Capture the cell that displays the provided text and extract its [x, y] central coordinate. 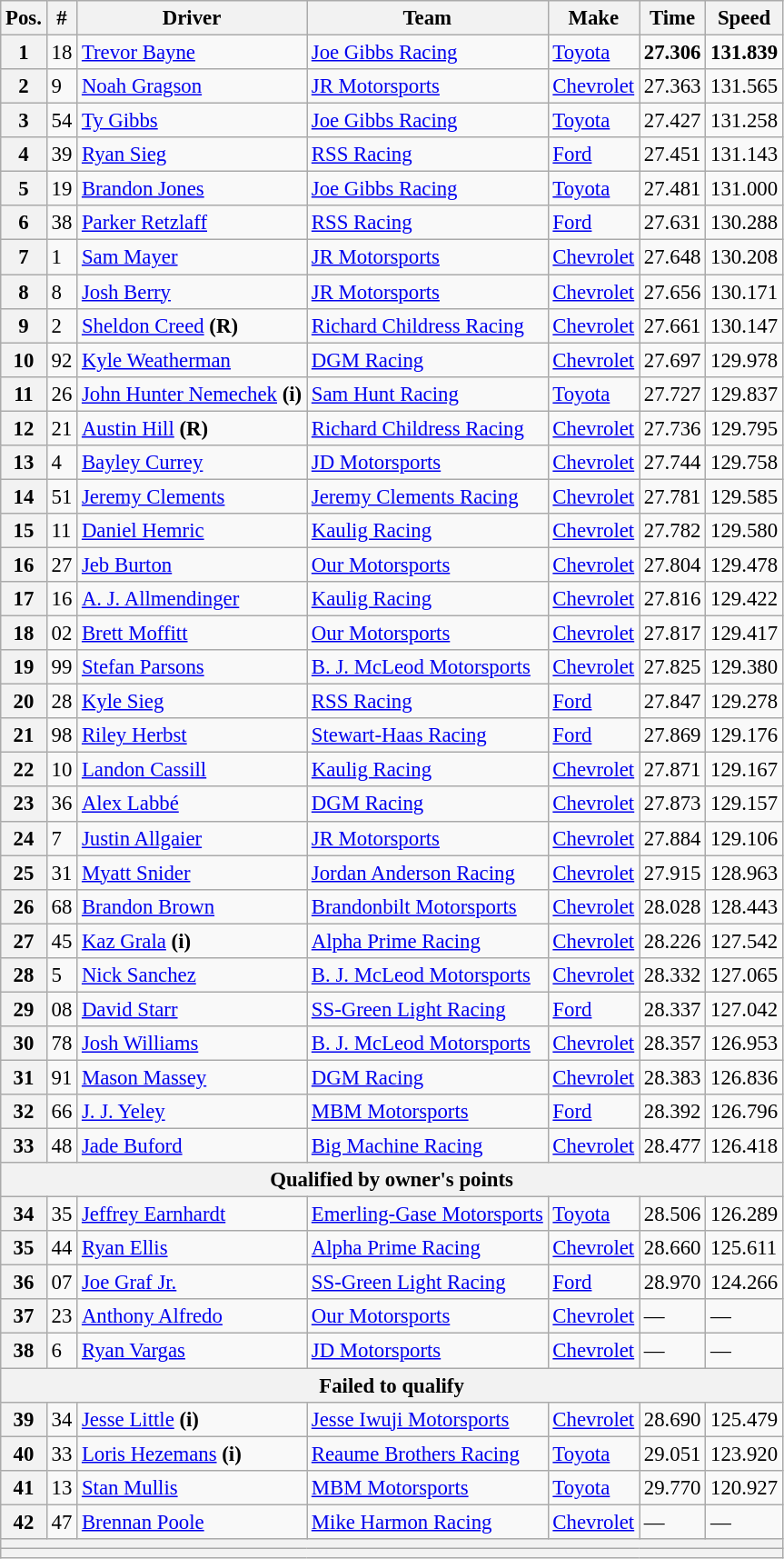
Nick Sanchez [193, 975]
28.332 [672, 975]
07 [62, 1283]
Mason Massey [193, 1077]
Ryan Sieg [193, 155]
27.306 [672, 53]
Jesse Little (i) [193, 1419]
130.288 [745, 223]
Mike Harmon Racing [428, 1522]
Myatt Snider [193, 873]
J. J. Yeley [193, 1112]
Jeb Burton [193, 565]
Loris Hezemans (i) [193, 1454]
Sam Mayer [193, 257]
20 [24, 702]
129.585 [745, 496]
Speed [745, 18]
28.506 [672, 1214]
27.656 [672, 292]
27.884 [672, 838]
28.392 [672, 1112]
28.226 [672, 941]
48 [62, 1146]
129.422 [745, 599]
128.963 [745, 873]
Stan Mullis [193, 1487]
131.258 [745, 121]
32 [24, 1112]
130.147 [745, 325]
126.953 [745, 1044]
Sam Hunt Racing [428, 394]
29 [24, 1009]
27.873 [672, 804]
Ryan Vargas [193, 1351]
Emerling-Gase Motorsports [428, 1214]
27.825 [672, 667]
Riley Herbst [193, 735]
27.661 [672, 325]
25 [24, 873]
Austin Hill (R) [193, 428]
Justin Allgaier [193, 838]
12 [24, 428]
27.816 [672, 599]
27.817 [672, 634]
51 [62, 496]
68 [62, 906]
28.660 [672, 1248]
Brandon Brown [193, 906]
Pos. [24, 18]
28.477 [672, 1146]
Trevor Bayne [193, 53]
3 [24, 121]
130.208 [745, 257]
127.542 [745, 941]
Kaz Grala (i) [193, 941]
129.278 [745, 702]
40 [24, 1454]
27.847 [672, 702]
08 [62, 1009]
27.804 [672, 565]
124.266 [745, 1283]
Kyle Weatherman [193, 360]
37 [24, 1317]
Brandon Jones [193, 189]
Reaume Brothers Racing [428, 1454]
129.478 [745, 565]
Noah Gragson [193, 86]
Failed to qualify [392, 1385]
28.337 [672, 1009]
127.065 [745, 975]
129.106 [745, 838]
125.611 [745, 1248]
Stefan Parsons [193, 667]
27.427 [672, 121]
131.143 [745, 155]
29.770 [672, 1487]
130.171 [745, 292]
129.795 [745, 428]
129.380 [745, 667]
28.357 [672, 1044]
Jordan Anderson Racing [428, 873]
27.363 [672, 86]
Daniel Hemric [193, 531]
Josh Williams [193, 1044]
28.690 [672, 1419]
54 [62, 121]
Driver [193, 18]
92 [62, 360]
27.782 [672, 531]
98 [62, 735]
27.744 [672, 463]
Jeremy Clements [193, 496]
123.920 [745, 1454]
29.051 [672, 1454]
78 [62, 1044]
Jade Buford [193, 1146]
Parker Retzlaff [193, 223]
129.176 [745, 735]
27.631 [672, 223]
Team [428, 18]
126.796 [745, 1112]
Make [593, 18]
45 [62, 941]
02 [62, 634]
28.028 [672, 906]
Sheldon Creed (R) [193, 325]
John Hunter Nemechek (i) [193, 394]
126.418 [745, 1146]
129.167 [745, 770]
Ty Gibbs [193, 121]
# [62, 18]
41 [24, 1487]
27.915 [672, 873]
27.736 [672, 428]
99 [62, 667]
91 [62, 1077]
47 [62, 1522]
129.157 [745, 804]
14 [24, 496]
Stewart-Haas Racing [428, 735]
Bayley Currey [193, 463]
Jeremy Clements Racing [428, 496]
125.479 [745, 1419]
66 [62, 1112]
27.451 [672, 155]
131.565 [745, 86]
Alex Labbé [193, 804]
Brett Moffitt [193, 634]
131.000 [745, 189]
129.978 [745, 360]
Anthony Alfredo [193, 1317]
Joe Graf Jr. [193, 1283]
27.869 [672, 735]
27.727 [672, 394]
28.383 [672, 1077]
Jeffrey Earnhardt [193, 1214]
Landon Cassill [193, 770]
Brandonbilt Motorsports [428, 906]
27.481 [672, 189]
15 [24, 531]
Kyle Sieg [193, 702]
28.970 [672, 1283]
27.648 [672, 257]
127.042 [745, 1009]
24 [24, 838]
126.836 [745, 1077]
Qualified by owner's points [392, 1180]
129.758 [745, 463]
Jesse Iwuji Motorsports [428, 1419]
27.871 [672, 770]
Brennan Poole [193, 1522]
27.697 [672, 360]
27.781 [672, 496]
17 [24, 599]
Josh Berry [193, 292]
129.417 [745, 634]
126.289 [745, 1214]
A. J. Allmendinger [193, 599]
120.927 [745, 1487]
22 [24, 770]
129.580 [745, 531]
129.837 [745, 394]
42 [24, 1522]
30 [24, 1044]
Big Machine Racing [428, 1146]
Ryan Ellis [193, 1248]
44 [62, 1248]
131.839 [745, 53]
David Starr [193, 1009]
Time [672, 18]
128.443 [745, 906]
